Scan for the cell matching the given text and deliver its (X, Y) coordinate at center. 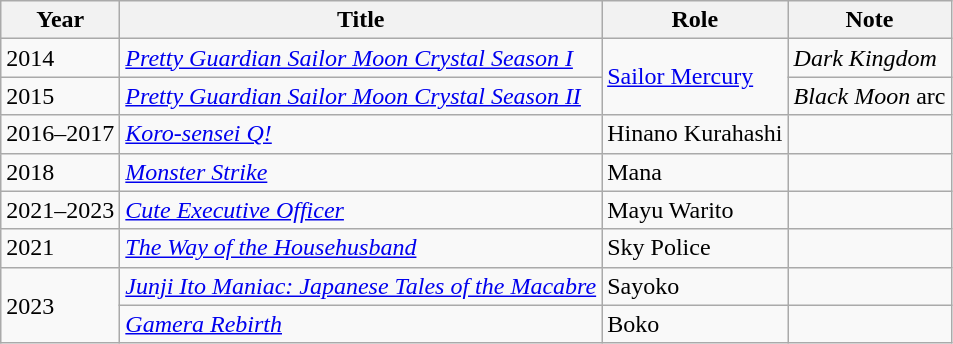
Year (60, 20)
Koro-sensei Q! (361, 134)
Note (870, 20)
Gamera Rebirth (361, 324)
Dark Kingdom (870, 58)
Mana (695, 172)
2014 (60, 58)
2018 (60, 172)
2016–2017 (60, 134)
Pretty Guardian Sailor Moon Crystal Season II (361, 96)
The Way of the Househusband (361, 248)
Black Moon arc (870, 96)
2023 (60, 305)
Role (695, 20)
2021–2023 (60, 210)
Mayu Warito (695, 210)
Title (361, 20)
Junji Ito Maniac: Japanese Tales of the Macabre (361, 286)
Boko (695, 324)
Sailor Mercury (695, 77)
Monster Strike (361, 172)
Cute Executive Officer (361, 210)
Sky Police (695, 248)
Hinano Kurahashi (695, 134)
2021 (60, 248)
Pretty Guardian Sailor Moon Crystal Season I (361, 58)
Sayoko (695, 286)
2015 (60, 96)
